Pinpoint the cell where the given text exists, returning its [x, y] midpoint coordinate. 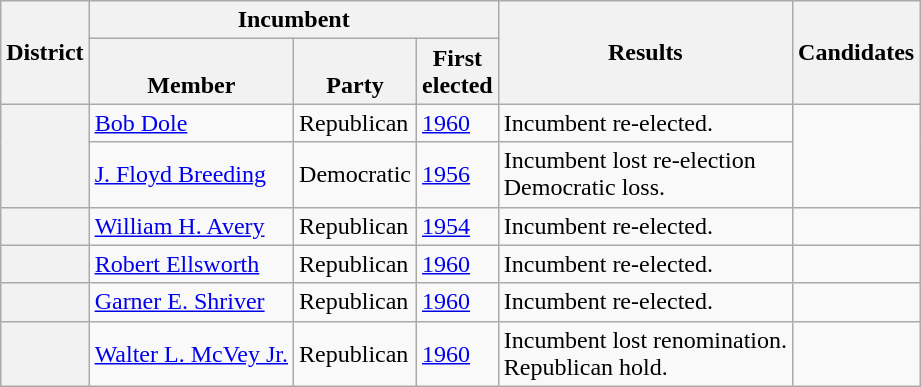
Member [191, 72]
1954 [458, 226]
Incumbent lost renomination.Republican hold. [645, 354]
1956 [458, 174]
Walter L. McVey Jr. [191, 354]
Incumbent [294, 20]
J. Floyd Breeding [191, 174]
William H. Avery [191, 226]
Candidates [856, 52]
Garner E. Shriver [191, 302]
Robert Ellsworth [191, 264]
Bob Dole [191, 123]
Party [356, 72]
Firstelected [458, 72]
District [45, 52]
Democratic [356, 174]
Incumbent lost re-electionDemocratic loss. [645, 174]
Results [645, 52]
